From the cell containing the given text, extract its center point as [X, Y] coordinate. 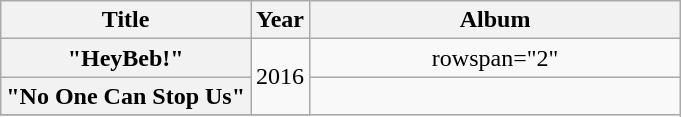
rowspan="2" [496, 58]
"HeyBeb!" [126, 58]
Year [280, 20]
Title [126, 20]
2016 [280, 77]
"No One Can Stop Us" [126, 96]
Album [496, 20]
